Output the [x, y] coordinate of the center of the cell containing the given text.  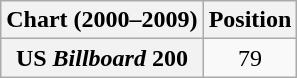
Chart (2000–2009) [102, 20]
79 [250, 58]
US Billboard 200 [102, 58]
Position [250, 20]
